Locate the cell with the specified text and output its (X, Y) center coordinate. 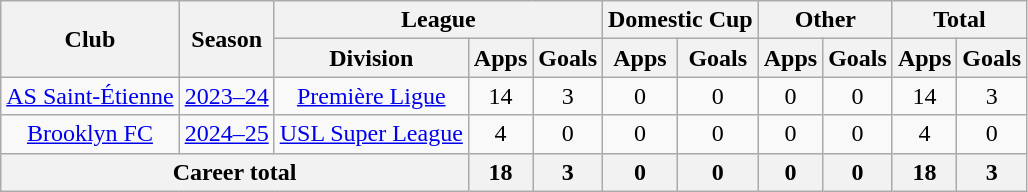
Club (90, 39)
Season (226, 39)
2024–25 (226, 134)
2023–24 (226, 96)
Other (825, 20)
Brooklyn FC (90, 134)
Division (371, 58)
Domestic Cup (681, 20)
Première Ligue (371, 96)
AS Saint-Étienne (90, 96)
Total (959, 20)
USL Super League (371, 134)
Career total (235, 172)
League (438, 20)
